Detect which cell encompasses the target text, then output its [X, Y] center coordinate. 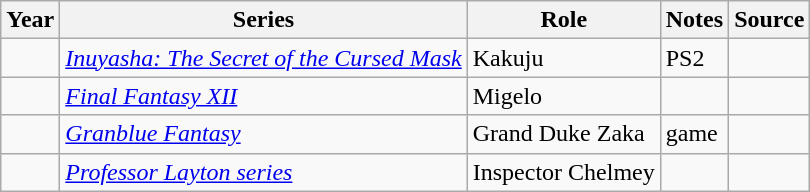
Role [564, 20]
Migelo [564, 96]
game [694, 134]
Inuyasha: The Secret of the Cursed Mask [264, 58]
Granblue Fantasy [264, 134]
PS2 [694, 58]
Final Fantasy XII [264, 96]
Grand Duke Zaka [564, 134]
Notes [694, 20]
Inspector Chelmey [564, 172]
Source [770, 20]
Professor Layton series [264, 172]
Year [30, 20]
Series [264, 20]
Kakuju [564, 58]
